Identify which cell holds the provided text, then report its [X, Y] central coordinate. 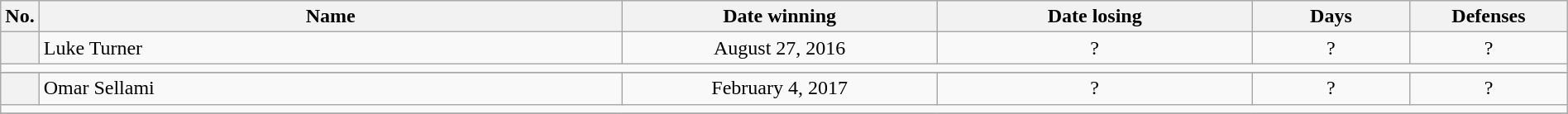
Name [331, 17]
No. [20, 17]
Luke Turner [331, 48]
Days [1331, 17]
February 4, 2017 [779, 88]
August 27, 2016 [779, 48]
Date losing [1095, 17]
Omar Sellami [331, 88]
Defenses [1489, 17]
Date winning [779, 17]
